Return the [X, Y] coordinate for the center point of the cell that contains the specified text.  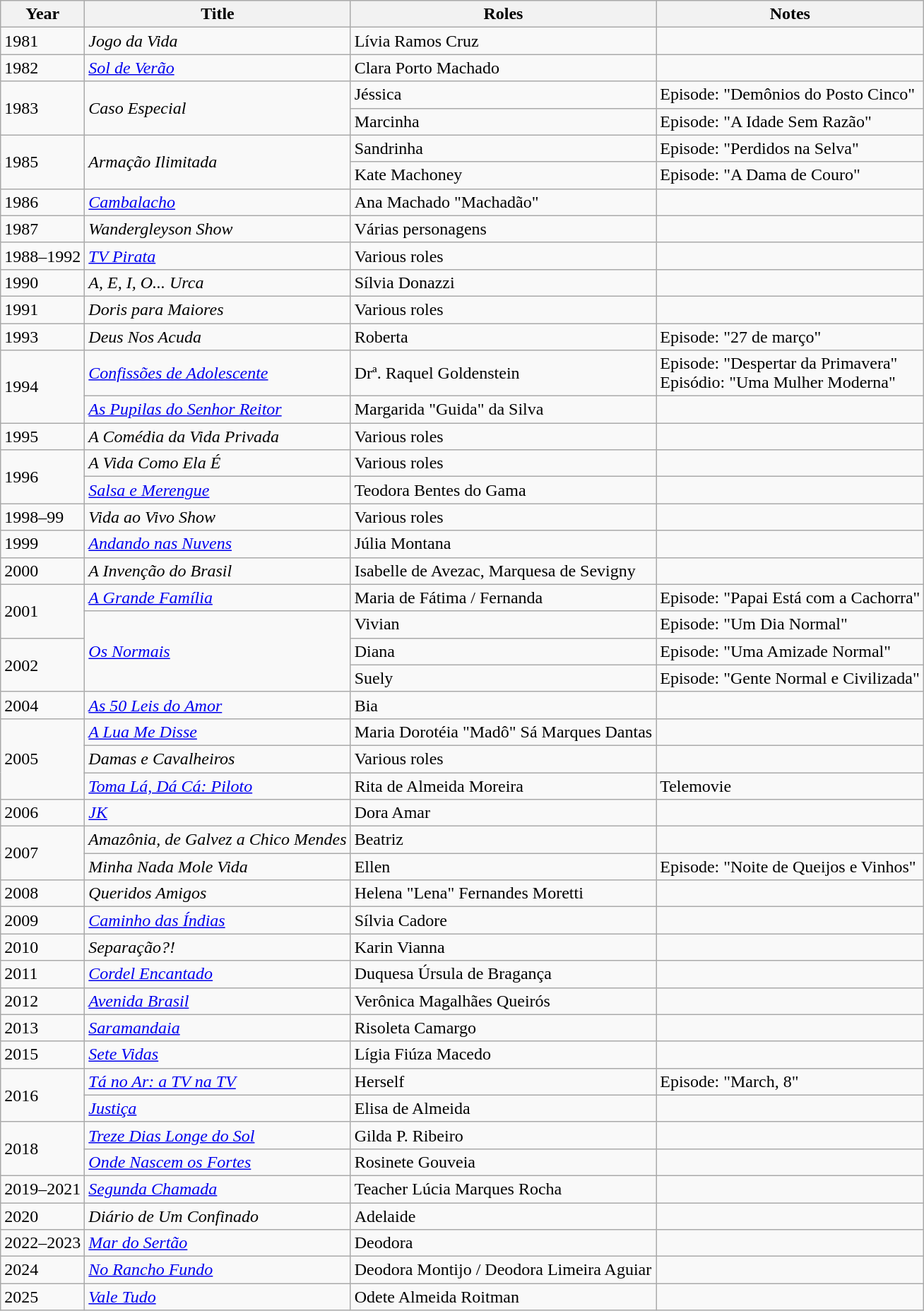
Deus Nos Acuda [218, 337]
Amazônia, de Galvez a Chico Mendes [218, 840]
TV Pirata [218, 256]
Lígia Fiúza Macedo [503, 1055]
Doris para Maiores [218, 309]
Cordel Encantado [218, 974]
Sílvia Donazzi [503, 283]
Onde Nascem os Fortes [218, 1162]
Minha Nada Mole Vida [218, 867]
2007 [42, 853]
2008 [42, 894]
Queridos Amigos [218, 894]
Caso Especial [218, 108]
A Vida Como Ela É [218, 463]
A, E, I, O... Urca [218, 283]
No Rancho Fundo [218, 1270]
Helena "Lena" Fernandes Moretti [503, 894]
Ellen [503, 867]
Beatriz [503, 840]
A Invenção do Brasil [218, 571]
Várias personagens [503, 229]
Episode: "Gente Normal e Civilizada" [790, 678]
Adelaide [503, 1216]
Saramandaia [218, 1028]
Year [42, 14]
Júlia Montana [503, 544]
2016 [42, 1095]
Episode: "Despertar da Primavera"Episódio: "Uma Mulher Moderna" [790, 373]
Episode: "A Dama de Couro" [790, 175]
Caminho das Índias [218, 920]
2005 [42, 759]
1995 [42, 437]
Dora Amar [503, 813]
Duquesa Úrsula de Bragança [503, 974]
Deodora Montijo / Deodora Limeira Aguiar [503, 1270]
Vivian [503, 624]
Drª. Raquel Goldenstein [503, 373]
Episode: "A Idade Sem Razão" [790, 121]
Jogo da Vida [218, 41]
1987 [42, 229]
Elisa de Almeida [503, 1108]
Episode: "Noite de Queijos e Vinhos" [790, 867]
Vida ao Vivo Show [218, 517]
Risoleta Camargo [503, 1028]
1998–99 [42, 517]
Suely [503, 678]
2020 [42, 1216]
Rita de Almeida Moreira [503, 786]
Episode: "March, 8" [790, 1081]
As 50 Leis do Amor [218, 705]
1991 [42, 309]
Isabelle de Avezac, Marquesa de Sevigny [503, 571]
Sandrinha [503, 148]
Confissões de Adolescente [218, 373]
2001 [42, 611]
2025 [42, 1297]
Toma Lá, Dá Cá: Piloto [218, 786]
Cambalacho [218, 202]
As Pupilas do Senhor Reitor [218, 410]
Clara Porto Machado [503, 68]
Gilda P. Ribeiro [503, 1135]
Title [218, 14]
Episode: "Demônios do Posto Cinco" [790, 95]
Tá no Ar: a TV na TV [218, 1081]
2022–2023 [42, 1243]
2006 [42, 813]
Odete Almeida Roitman [503, 1297]
Vale Tudo [218, 1297]
Marcinha [503, 121]
Salsa e Merengue [218, 490]
Rosinete Gouveia [503, 1162]
1994 [42, 387]
Sol de Verão [218, 68]
Episode: "27 de março" [790, 337]
Karin Vianna [503, 947]
Diário de Um Confinado [218, 1216]
Episode: "Papai Está com a Cachorra" [790, 598]
2011 [42, 974]
Sete Vidas [218, 1055]
Notes [790, 14]
Maria Dorotéia "Madô" Sá Marques Dantas [503, 732]
Kate Machoney [503, 175]
Andando nas Nuvens [218, 544]
1981 [42, 41]
Segunda Chamada [218, 1189]
Roberta [503, 337]
Deodora [503, 1243]
1985 [42, 162]
Damas e Cavalheiros [218, 759]
A Lua Me Disse [218, 732]
1988–1992 [42, 256]
1999 [42, 544]
Jéssica [503, 95]
Herself [503, 1081]
1982 [42, 68]
Separação?! [218, 947]
1983 [42, 108]
Episode: "Uma Amizade Normal" [790, 651]
2000 [42, 571]
2018 [42, 1149]
2024 [42, 1270]
Telemovie [790, 786]
Lívia Ramos Cruz [503, 41]
1986 [42, 202]
Wandergleyson Show [218, 229]
A Comédia da Vida Privada [218, 437]
Mar do Sertão [218, 1243]
Justiça [218, 1108]
Roles [503, 14]
Margarida "Guida" da Silva [503, 410]
Diana [503, 651]
Sílvia Cadore [503, 920]
Teodora Bentes do Gama [503, 490]
2013 [42, 1028]
2004 [42, 705]
2015 [42, 1055]
Episode: "Um Dia Normal" [790, 624]
Bia [503, 705]
1990 [42, 283]
2002 [42, 665]
Episode: "Perdidos na Selva" [790, 148]
Verônica Magalhães Queirós [503, 1001]
2010 [42, 947]
JK [218, 813]
2009 [42, 920]
Avenida Brasil [218, 1001]
A Grande Família [218, 598]
Maria de Fátima / Fernanda [503, 598]
1993 [42, 337]
Teacher Lúcia Marques Rocha [503, 1189]
Armação Ilimitada [218, 162]
Ana Machado "Machadão" [503, 202]
2012 [42, 1001]
1996 [42, 477]
Treze Dias Longe do Sol [218, 1135]
Os Normais [218, 651]
2019–2021 [42, 1189]
